Extract the [x, y] coordinate from the center of the cell holding the provided text.  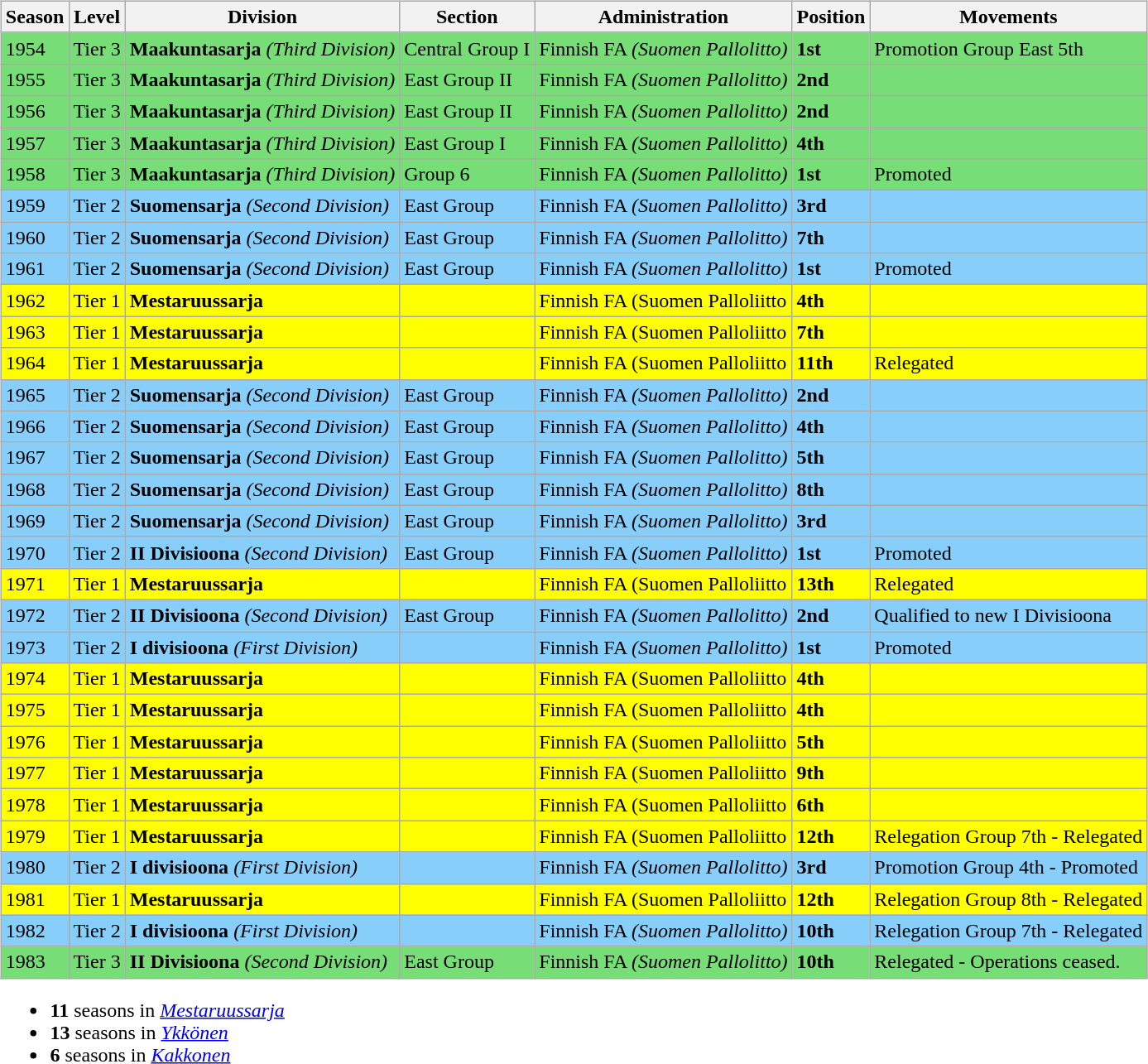
1969 [35, 521]
1963 [35, 332]
1972 [35, 615]
1955 [35, 79]
Relegation Group 8th - Relegated [1008, 899]
1974 [35, 679]
Movements [1008, 17]
6th [831, 805]
Promotion Group 4th - Promoted [1008, 868]
Promotion Group East 5th [1008, 48]
Section [467, 17]
8th [831, 489]
1960 [35, 238]
1983 [35, 962]
Central Group I [467, 48]
1970 [35, 552]
9th [831, 773]
Relegated - Operations ceased. [1008, 962]
Level [97, 17]
1982 [35, 931]
1966 [35, 426]
1964 [35, 363]
1978 [35, 805]
Season [35, 17]
13th [831, 584]
1965 [35, 395]
1958 [35, 175]
1977 [35, 773]
1976 [35, 742]
1962 [35, 301]
1973 [35, 647]
1957 [35, 143]
East Group I [467, 143]
Administration [664, 17]
11th [831, 363]
1967 [35, 458]
Position [831, 17]
1971 [35, 584]
Group 6 [467, 175]
1968 [35, 489]
Division [262, 17]
1954 [35, 48]
1956 [35, 111]
1961 [35, 269]
1959 [35, 206]
1981 [35, 899]
Qualified to new I Divisioona [1008, 615]
1980 [35, 868]
1979 [35, 836]
1975 [35, 710]
